Search for the cell housing the specified text and yield its (X, Y) center coordinate. 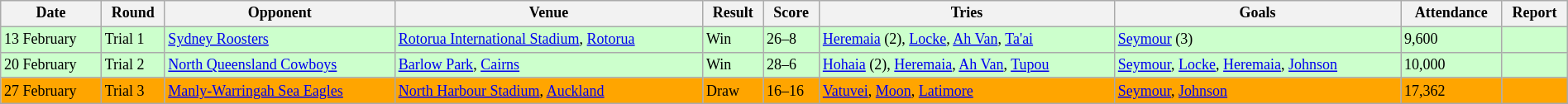
13 February (51, 40)
27 February (51, 91)
Attendance (1451, 13)
26–8 (791, 40)
Goals (1257, 13)
Date (51, 13)
Score (791, 13)
Trial 1 (132, 40)
Draw (733, 91)
North Queensland Cowboys (280, 64)
Seymour, Johnson (1257, 91)
Vatuvei, Moon, Latimore (966, 91)
Result (733, 13)
Trial 3 (132, 91)
Sydney Roosters (280, 40)
Hohaia (2), Heremaia, Ah Van, Tupou (966, 64)
10,000 (1451, 64)
Barlow Park, Cairns (548, 64)
Opponent (280, 13)
Round (132, 13)
Venue (548, 13)
Report (1535, 13)
North Harbour Stadium, Auckland (548, 91)
Trial 2 (132, 64)
Seymour, Locke, Heremaia, Johnson (1257, 64)
28–6 (791, 64)
20 February (51, 64)
Heremaia (2), Locke, Ah Van, Ta'ai (966, 40)
9,600 (1451, 40)
17,362 (1451, 91)
Manly-Warringah Sea Eagles (280, 91)
Rotorua International Stadium, Rotorua (548, 40)
Seymour (3) (1257, 40)
16–16 (791, 91)
Tries (966, 13)
